Return the (x, y) coordinate for the center point of the cell that contains the specified text.  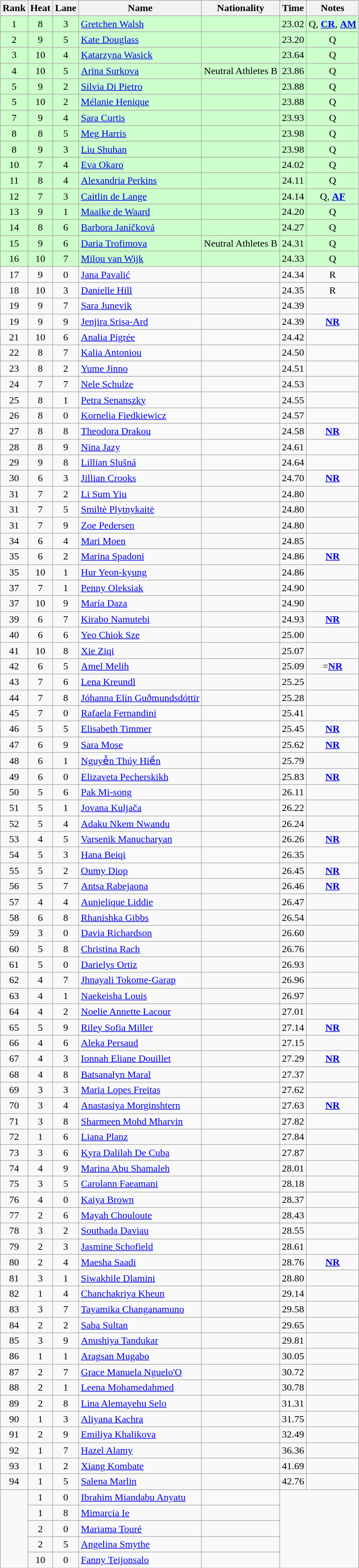
Eva Okaro (140, 165)
25.25 (293, 682)
82 (14, 1293)
Darielys Ortiz (140, 965)
Mayah Chouloute (140, 1215)
Saba Sultan (140, 1325)
92 (14, 1450)
Naekeisha Louis (140, 996)
Tayamika Changanamuno (140, 1309)
28.76 (293, 1262)
23.93 (293, 118)
91 (14, 1435)
Danielle Hill (140, 290)
22 (14, 353)
Anushiya Tandukar (140, 1341)
Aragsan Mugabo (140, 1356)
58 (14, 918)
24.42 (293, 337)
74 (14, 1168)
62 (14, 980)
=NR (332, 666)
Batsanalyn Maral (140, 1074)
85 (14, 1341)
Name (140, 8)
Milou van Wijk (140, 259)
Q, AF (332, 196)
Varsenik Manucharyan (140, 839)
Arina Surkova (140, 71)
Mélanie Henique (140, 102)
30.72 (293, 1372)
Sara Curtis (140, 118)
88 (14, 1388)
49 (14, 776)
24.58 (293, 431)
Southada Daviau (140, 1231)
Meg Harris (140, 133)
Riley Sofia Miller (140, 1027)
24.14 (293, 196)
24.50 (293, 353)
29.81 (293, 1341)
53 (14, 839)
34 (14, 541)
26.35 (293, 855)
Lillian Slušná (140, 463)
67 (14, 1058)
23.20 (293, 40)
Mimarcia Ie (140, 1513)
26.24 (293, 824)
24.55 (293, 400)
25.45 (293, 729)
Marina Abu Shamaleh (140, 1168)
Daria Trofimova (140, 243)
56 (14, 886)
75 (14, 1184)
Lane (66, 8)
86 (14, 1356)
Amel Melih (140, 666)
42 (14, 666)
28.61 (293, 1246)
Gretchen Walsh (140, 24)
Alexandria Perkins (140, 180)
21 (14, 337)
16 (14, 259)
Barbora Janíčková (140, 228)
Oumy Diop (140, 871)
29.65 (293, 1325)
Sharmeen Mohd Mharvin (140, 1121)
27.87 (293, 1153)
30.78 (293, 1388)
25.62 (293, 745)
26.11 (293, 792)
24.53 (293, 384)
Anastasiya Morginshtern (140, 1106)
Kate Douglass (140, 40)
71 (14, 1121)
Analia Pigrée (140, 337)
Heat (40, 8)
Jenjira Srisa-Ard (140, 322)
Xiang Kombate (140, 1466)
Hazel Alamy (140, 1450)
24.70 (293, 478)
73 (14, 1153)
Fanny Teijonsalo (140, 1560)
26.60 (293, 933)
27.01 (293, 1011)
25.09 (293, 666)
Sara Junevik (140, 306)
26 (14, 415)
24.34 (293, 275)
50 (14, 792)
61 (14, 965)
Liana Planz (140, 1137)
Angelina Smythe (140, 1544)
26.46 (293, 886)
Christina Rach (140, 949)
24 (14, 384)
Pak Mi-song (140, 792)
27.82 (293, 1121)
94 (14, 1482)
26.26 (293, 839)
Salena Marlin (140, 1482)
54 (14, 855)
28.18 (293, 1184)
Elizaveta Pecherskikh (140, 776)
Aliyana Kachra (140, 1419)
Q, CR, AM (332, 24)
27 (14, 431)
29 (14, 463)
27.14 (293, 1027)
52 (14, 824)
Kaiya Brown (140, 1200)
45 (14, 713)
17 (14, 275)
Notes (332, 8)
28.80 (293, 1278)
90 (14, 1419)
24.57 (293, 415)
24.85 (293, 541)
Theodora Drakou (140, 431)
26.93 (293, 965)
Kirabo Namutebi (140, 619)
65 (14, 1027)
24.33 (293, 259)
78 (14, 1231)
29.58 (293, 1309)
27.84 (293, 1137)
Penny Oleksiak (140, 588)
24.35 (293, 290)
27.29 (293, 1058)
23.64 (293, 55)
Kalia Antoniou (140, 353)
Petra Senanszky (140, 400)
Jovana Kuljača (140, 808)
42.76 (293, 1482)
60 (14, 949)
66 (14, 1043)
31.31 (293, 1403)
32.49 (293, 1435)
Noelie Annette Lacour (140, 1011)
27.62 (293, 1090)
46 (14, 729)
26.76 (293, 949)
41.69 (293, 1466)
23 (14, 368)
25.83 (293, 776)
64 (14, 1011)
36.36 (293, 1450)
76 (14, 1200)
Zoe Pedersen (140, 525)
25.00 (293, 635)
93 (14, 1466)
68 (14, 1074)
24.20 (293, 212)
25 (14, 400)
Jillian Crooks (140, 478)
25.07 (293, 650)
26.54 (293, 918)
Mari Moen (140, 541)
Rank (14, 8)
70 (14, 1106)
Davia Richardson (140, 933)
Ionnah Eliane Douillet (140, 1058)
29.14 (293, 1293)
24.93 (293, 619)
69 (14, 1090)
77 (14, 1215)
43 (14, 682)
Maesha Saadi (140, 1262)
13 (14, 212)
Caitlin de Lange (140, 196)
Kyra Dalilah De Cuba (140, 1153)
28.55 (293, 1231)
Chanchakriya Kheun (140, 1293)
28.37 (293, 1200)
Katarzyna Wasick (140, 55)
30 (14, 478)
59 (14, 933)
26.97 (293, 996)
Mariama Touré (140, 1528)
11 (14, 180)
Antsa Rabejaona (140, 886)
44 (14, 698)
26.96 (293, 980)
28 (14, 447)
Carolann Faeamani (140, 1184)
24.31 (293, 243)
Elisabeth Timmer (140, 729)
80 (14, 1262)
Hur Yeon-kyung (140, 572)
23.86 (293, 71)
Marina Spadoni (140, 557)
Lina Alemayehu Selo (140, 1403)
79 (14, 1246)
24.11 (293, 180)
39 (14, 619)
47 (14, 745)
84 (14, 1325)
26.22 (293, 808)
18 (14, 290)
Maaike de Waard (140, 212)
83 (14, 1309)
27.15 (293, 1043)
24.51 (293, 368)
Lena Kreundl (140, 682)
81 (14, 1278)
72 (14, 1137)
Yeo Chiok Sze (140, 635)
41 (14, 650)
26.47 (293, 902)
87 (14, 1372)
Hana Beiqi (140, 855)
14 (14, 228)
25.28 (293, 698)
25.41 (293, 713)
26.45 (293, 871)
Rafaela Fernandini (140, 713)
Time (293, 8)
31.75 (293, 1419)
Jhnayali Tokome-Garap (140, 980)
Siwakhile Dlamini (140, 1278)
51 (14, 808)
55 (14, 871)
12 (14, 196)
15 (14, 243)
Smiltė Plytnykaitė (140, 510)
24.64 (293, 463)
Ibrahim Miandabu Anyatu (140, 1497)
48 (14, 761)
27.37 (293, 1074)
Sara Mose (140, 745)
Yume Jinno (140, 368)
28.01 (293, 1168)
23.02 (293, 24)
Leena Mohamedahmed (140, 1388)
Grace Manuela Nguelo'O (140, 1372)
Jóhanna Elín Guðmundsdóttir (140, 698)
40 (14, 635)
Nguyễn Thúy Hiền (140, 761)
24.02 (293, 165)
25.79 (293, 761)
24.61 (293, 447)
Rhanishka Gibbs (140, 918)
Aunjelique Liddie (140, 902)
Emiliya Khalikova (140, 1435)
Silvia Di Pietro (140, 86)
Jana Pavalić (140, 275)
Nationality (241, 8)
Xie Ziqi (140, 650)
Liu Shuhan (140, 149)
Nele Schulze (140, 384)
María Daza (140, 603)
63 (14, 996)
28.43 (293, 1215)
Jasmine Schofield (140, 1246)
Aleka Persaud (140, 1043)
57 (14, 902)
30.05 (293, 1356)
24.27 (293, 228)
89 (14, 1403)
Maria Lopes Freitas (140, 1090)
Nina Jazy (140, 447)
27.63 (293, 1106)
Adaku Nkem Nwandu (140, 824)
Kornelia Fiedkiewicz (140, 415)
Li Sum Yiu (140, 494)
